For the text-containing cell, return its midpoint in [X, Y] coordinate format. 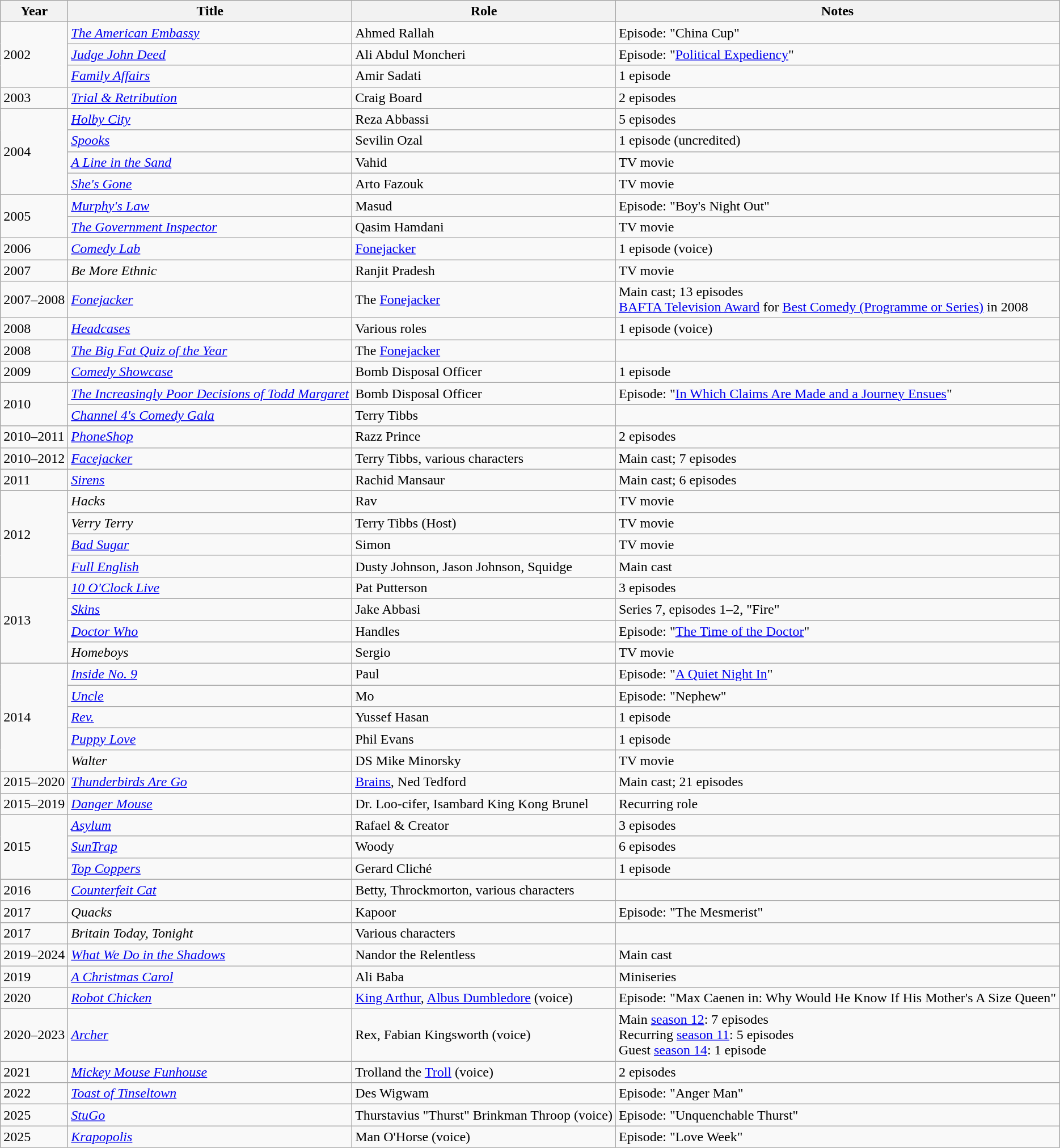
Notes [837, 11]
2005 [34, 216]
Puppy Love [210, 739]
Rachid Mansaur [484, 480]
Jake Abbasi [484, 609]
10 O'Clock Live [210, 588]
Vahid [484, 162]
Simon [484, 545]
2003 [34, 98]
Main cast; 7 episodes [837, 458]
Mo [484, 696]
Craig Board [484, 98]
Series 7, episodes 1–2, "Fire" [837, 609]
1 episode (uncredited) [837, 141]
2016 [34, 890]
Judge John Deed [210, 54]
2004 [34, 151]
Holby City [210, 119]
She's Gone [210, 184]
Dusty Johnson, Jason Johnson, Squidge [484, 566]
Kapoor [484, 911]
Thurstavius "Thurst" Brinkman Throop (voice) [484, 1115]
2015 [34, 847]
2022 [34, 1094]
Pat Putterson [484, 588]
Headcases [210, 329]
Rex, Fabian Kingsworth (voice) [484, 1035]
Various roles [484, 329]
Counterfeit Cat [210, 890]
Sergio [484, 653]
Be More Ethnic [210, 271]
Terry Tibbs, various characters [484, 458]
Inside No. 9 [210, 674]
Walter [210, 761]
Top Coppers [210, 868]
Year [34, 11]
Channel 4's Comedy Gala [210, 415]
Archer [210, 1035]
Episode: "Unquenchable Thurst" [837, 1115]
Phil Evans [484, 739]
Ahmed Rallah [484, 33]
2010–2011 [34, 437]
2019–2024 [34, 955]
Des Wigwam [484, 1094]
Episode: "China Cup" [837, 33]
5 episodes [837, 119]
Nandor the Relentless [484, 955]
Episode: "The Mesmerist" [837, 911]
Family Affairs [210, 76]
Dr. Loo-cifer, Isambard King Kong Brunel [484, 804]
Miniseries [837, 976]
2020 [34, 998]
Trolland the Troll (voice) [484, 1072]
2011 [34, 480]
2006 [34, 248]
Rafael & Creator [484, 825]
Title [210, 11]
Arto Fazouk [484, 184]
Doctor Who [210, 631]
Facejacker [210, 458]
2020–2023 [34, 1035]
Britain Today, Tonight [210, 933]
Comedy Showcase [210, 372]
2019 [34, 976]
Rev. [210, 717]
Asylum [210, 825]
Trial & Retribution [210, 98]
Terry Tibbs [484, 415]
Homeboys [210, 653]
Murphy's Law [210, 205]
Rav [484, 501]
Sirens [210, 480]
Full English [210, 566]
2009 [34, 372]
The Government Inspector [210, 227]
Episode: "A Quiet Night In" [837, 674]
Razz Prince [484, 437]
A Line in the Sand [210, 162]
Recurring role [837, 804]
Betty, Throckmorton, various characters [484, 890]
Danger Mouse [210, 804]
StuGo [210, 1115]
A Christmas Carol [210, 976]
2007–2008 [34, 299]
Main cast; 21 episodes [837, 782]
Main season 12: 7 episodesRecurring season 11: 5 episodesGuest season 14: 1 episode [837, 1035]
Gerard Cliché [484, 868]
Uncle [210, 696]
6 episodes [837, 847]
Skins [210, 609]
Ali Abdul Moncheri [484, 54]
2012 [34, 534]
Thunderbirds Are Go [210, 782]
Brains, Ned Tedford [484, 782]
Mickey Mouse Funhouse [210, 1072]
What We Do in the Shadows [210, 955]
Krapopolis [210, 1137]
2007 [34, 271]
Toast of Tinseltown [210, 1094]
Bad Sugar [210, 545]
Episode: "Max Caenen in: Why Would He Know If His Mother's A Size Queen" [837, 998]
Robot Chicken [210, 998]
2013 [34, 620]
Episode: "In Which Claims Are Made and a Journey Ensues" [837, 394]
Verry Terry [210, 523]
DS Mike Minorsky [484, 761]
PhoneShop [210, 437]
Woody [484, 847]
Main cast; 13 episodesBAFTA Television Award for Best Comedy (Programme or Series) in 2008 [837, 299]
Quacks [210, 911]
Episode: "Love Week" [837, 1137]
Ranjit Pradesh [484, 271]
2021 [34, 1072]
Qasim Hamdani [484, 227]
Episode: "The Time of the Doctor" [837, 631]
Hacks [210, 501]
SunTrap [210, 847]
2014 [34, 717]
The Big Fat Quiz of the Year [210, 351]
The American Embassy [210, 33]
Spooks [210, 141]
Role [484, 11]
Episode: "Political Expediency" [837, 54]
Terry Tibbs (Host) [484, 523]
Episode: "Nephew" [837, 696]
Main cast; 6 episodes [837, 480]
Various characters [484, 933]
Yussef Hasan [484, 717]
2010–2012 [34, 458]
Reza Abbassi [484, 119]
Episode: "Anger Man" [837, 1094]
Episode: "Boy's Night Out" [837, 205]
2002 [34, 54]
Ali Baba [484, 976]
Man O'Horse (voice) [484, 1137]
Sevilin Ozal [484, 141]
Paul [484, 674]
Masud [484, 205]
Amir Sadati [484, 76]
2015–2020 [34, 782]
Handles [484, 631]
Comedy Lab [210, 248]
2015–2019 [34, 804]
King Arthur, Albus Dumbledore (voice) [484, 998]
2010 [34, 404]
The Increasingly Poor Decisions of Todd Margaret [210, 394]
